Capture the cell that displays the provided text and extract its (X, Y) central coordinate. 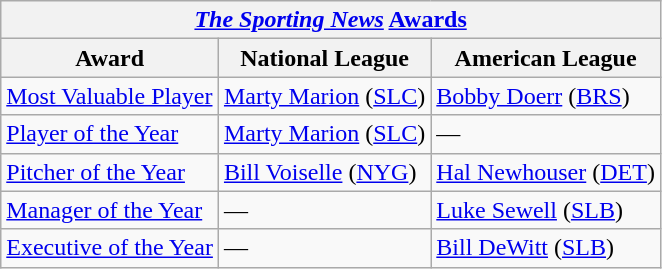
Pitcher of the Year (110, 172)
National League (324, 58)
Bill Voiselle (NYG) (324, 172)
American League (546, 58)
The Sporting News Awards (331, 20)
Player of the Year (110, 134)
Executive of the Year (110, 248)
Luke Sewell (SLB) (546, 210)
Award (110, 58)
Bobby Doerr (BRS) (546, 96)
Most Valuable Player (110, 96)
Manager of the Year (110, 210)
Bill DeWitt (SLB) (546, 248)
Hal Newhouser (DET) (546, 172)
